Search for the cell housing the specified text and yield its [X, Y] center coordinate. 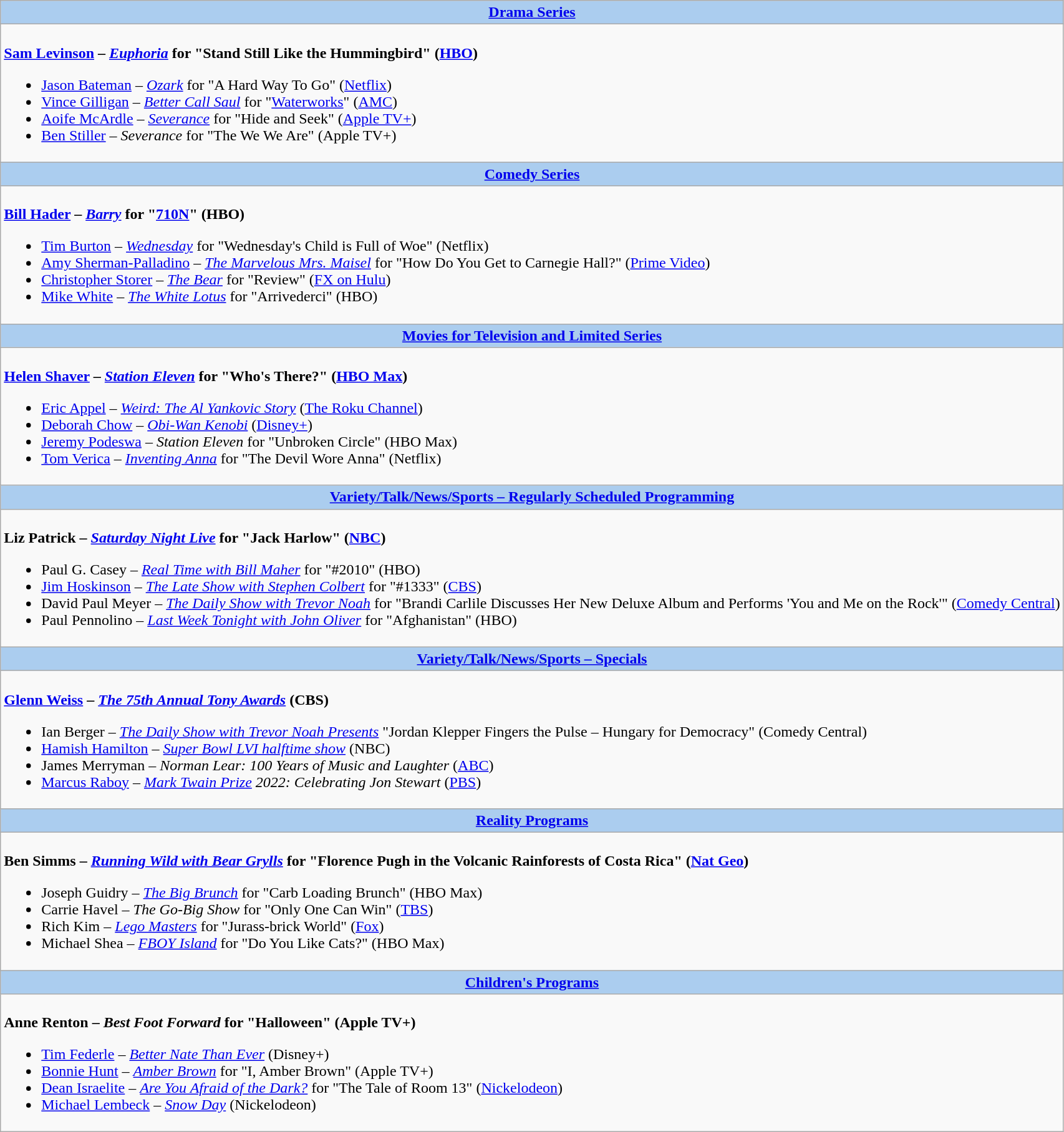
Children's Programs [532, 982]
Variety/Talk/News/Sports – Specials [532, 659]
Variety/Talk/News/Sports – Regularly Scheduled Programming [532, 497]
Comedy Series [532, 174]
Drama Series [532, 12]
Reality Programs [532, 820]
Movies for Television and Limited Series [532, 336]
